Identify which cell holds the provided text, then report its [x, y] central coordinate. 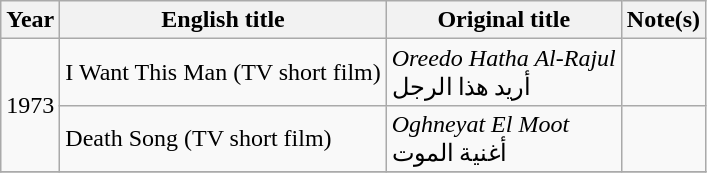
Oghneyat El Mootأغنية الموت [504, 138]
Note(s) [663, 20]
English title [223, 20]
Original title [504, 20]
Oreedo Hatha Al-Rajulأريد هذا الرجل [504, 72]
Death Song (TV short film) [223, 138]
1973 [30, 106]
Year [30, 20]
I Want This Man (TV short film) [223, 72]
